Identify which cell holds the provided text, then report its [X, Y] central coordinate. 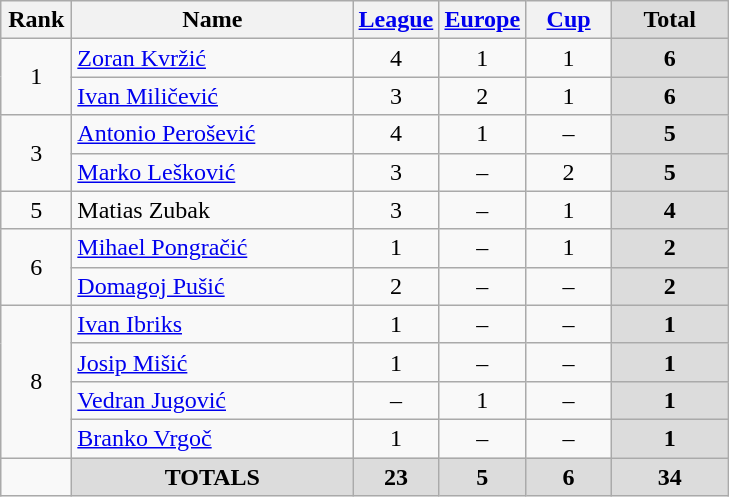
TOTALS [212, 477]
Zoran Kvržić [212, 58]
Total [670, 20]
Cup [569, 20]
Mihael Pongračić [212, 248]
Marko Lešković [212, 172]
23 [396, 477]
8 [36, 381]
Branko Vrgoč [212, 438]
Ivan Miličević [212, 96]
Domagoj Pušić [212, 286]
Ivan Ibriks [212, 324]
Vedran Jugović [212, 400]
Rank [36, 20]
34 [670, 477]
Name [212, 20]
Matias Zubak [212, 210]
Antonio Perošević [212, 134]
Josip Mišić [212, 362]
Europe [482, 20]
League [396, 20]
